Extract the (X, Y) coordinate from the center of the cell holding the provided text.  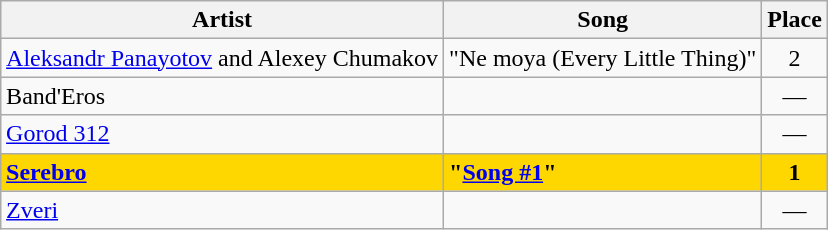
Artist (222, 20)
2 (795, 58)
Serebro (222, 172)
Place (795, 20)
"Song #1" (603, 172)
Aleksandr Panayotov and Alexey Chumakov (222, 58)
"Ne moya (Every Little Thing)" (603, 58)
Band'Eros (222, 96)
Song (603, 20)
Zveri (222, 210)
Gorod 312 (222, 134)
1 (795, 172)
